Capture the cell that displays the provided text and extract its (X, Y) central coordinate. 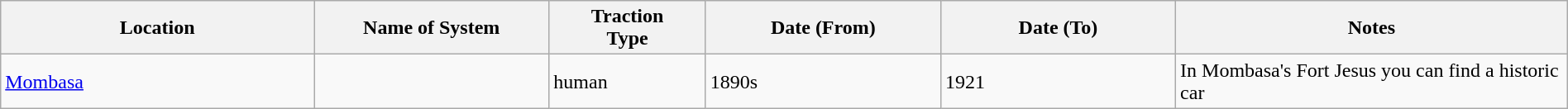
Date (To) (1058, 28)
Date (From) (823, 28)
TractionType (627, 28)
Name of System (432, 28)
Mombasa (157, 81)
Notes (1372, 28)
1921 (1058, 81)
1890s (823, 81)
Location (157, 28)
human (627, 81)
In Mombasa's Fort Jesus you can find a historic car (1372, 81)
